Search for the cell housing the specified text and yield its [X, Y] center coordinate. 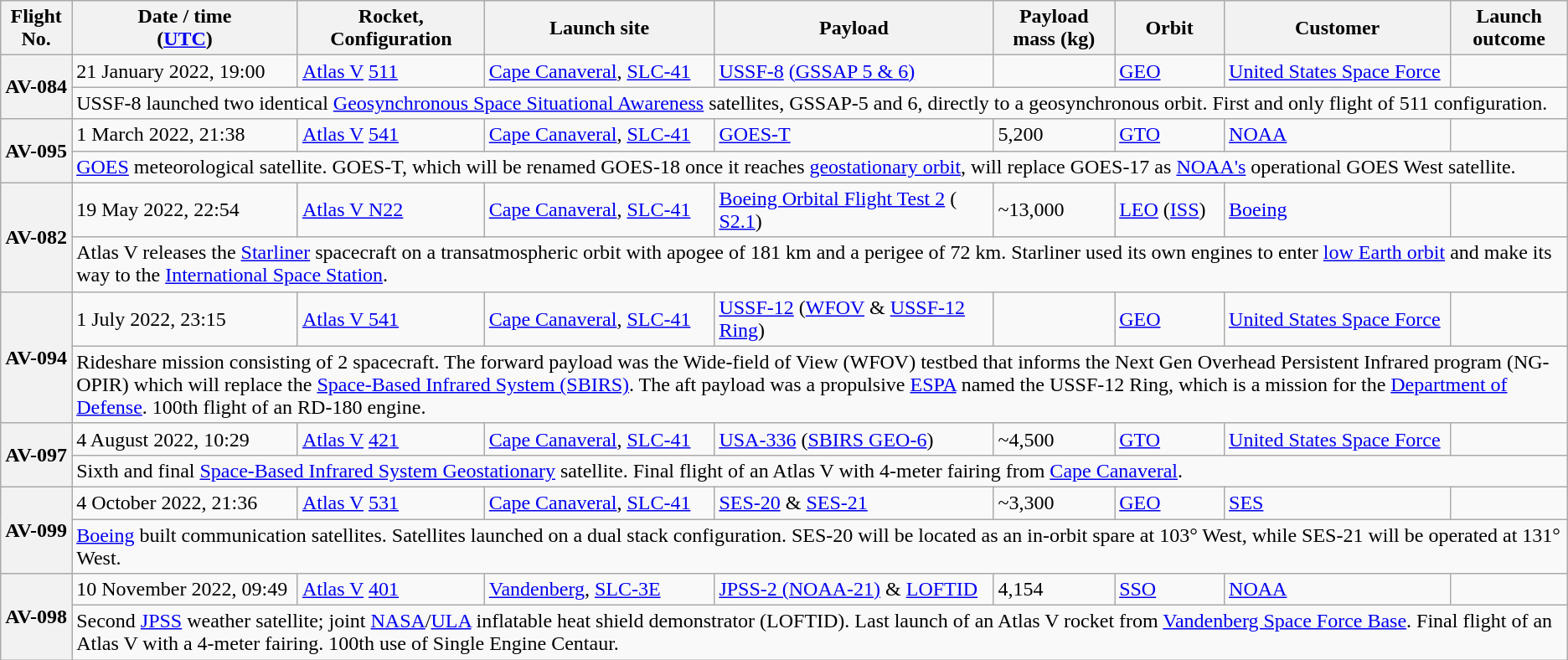
21 January 2022, 19:00 [185, 71]
Boeing [1338, 209]
5,200 [1054, 135]
SES-20 & SES-21 [854, 503]
Customer [1338, 28]
Launchoutcome [1509, 28]
AV-099 [37, 529]
1 July 2022, 23:15 [185, 318]
USA-336 (SBIRS GEO-6) [854, 439]
Payload [854, 28]
AV-098 [37, 616]
~4,500 [1054, 439]
GOES-T [854, 135]
LEO (ISS) [1169, 209]
4,154 [1054, 590]
AV-082 [37, 237]
~3,300 [1054, 503]
4 August 2022, 10:29 [185, 439]
SES [1338, 503]
Atlas V 421 [390, 439]
Atlas V N22 [390, 209]
Atlas V 511 [390, 71]
Date / time(UTC) [185, 28]
Rocket,Configuration [390, 28]
Atlas V 531 [390, 503]
Orbit [1169, 28]
USSF-12 (WFOV & USSF-12 Ring) [854, 318]
AV-084 [37, 87]
AV-094 [37, 357]
Sixth and final Space-Based Infrared System Geostationary satellite. Final flight of an Atlas V with 4-meter fairing from Cape Canaveral. [820, 471]
Boeing Orbital Flight Test 2 ( S2.1) [854, 209]
AV-097 [37, 455]
SSO [1169, 590]
Payloadmass (kg) [1054, 28]
USSF-8 (GSSAP 5 & 6) [854, 71]
1 March 2022, 21:38 [185, 135]
4 October 2022, 21:36 [185, 503]
~13,000 [1054, 209]
AV-095 [37, 151]
Flight No. [37, 28]
Vandenberg, SLC-3E [600, 590]
Launch site [600, 28]
Atlas V 401 [390, 590]
19 May 2022, 22:54 [185, 209]
JPSS-2 (NOAA-21) & LOFTID [854, 590]
10 November 2022, 09:49 [185, 590]
